Detect which cell encompasses the target text, then output its [x, y] center coordinate. 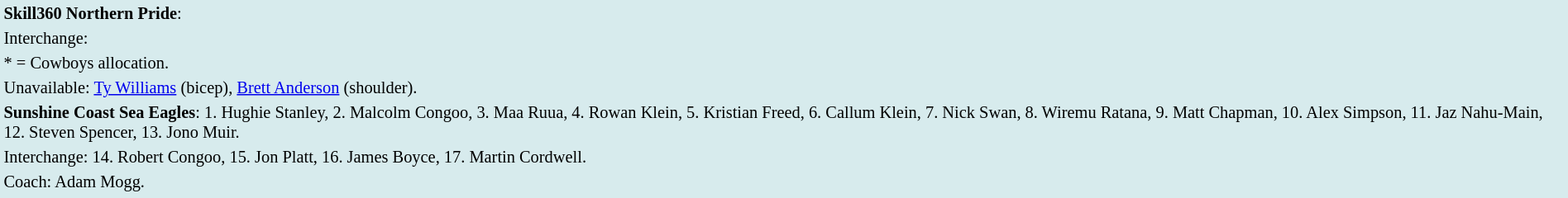
* = Cowboys allocation. [784, 63]
Interchange: [784, 38]
Skill360 Northern Pride: [784, 13]
Coach: Adam Mogg. [784, 181]
Unavailable: Ty Williams (bicep), Brett Anderson (shoulder). [784, 87]
Interchange: 14. Robert Congoo, 15. Jon Platt, 16. James Boyce, 17. Martin Cordwell. [784, 157]
